Extract the [X, Y] coordinate from the center of the cell holding the provided text.  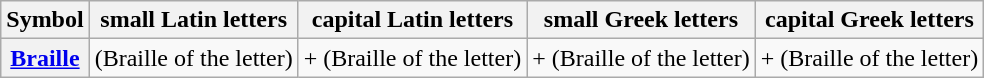
small Latin letters [194, 20]
small Greek letters [642, 20]
(Braille of the letter) [194, 58]
capital Latin letters [412, 20]
Symbol [45, 20]
capital Greek letters [870, 20]
Braille [45, 58]
